Output the (x, y) coordinate of the center of the cell containing the given text.  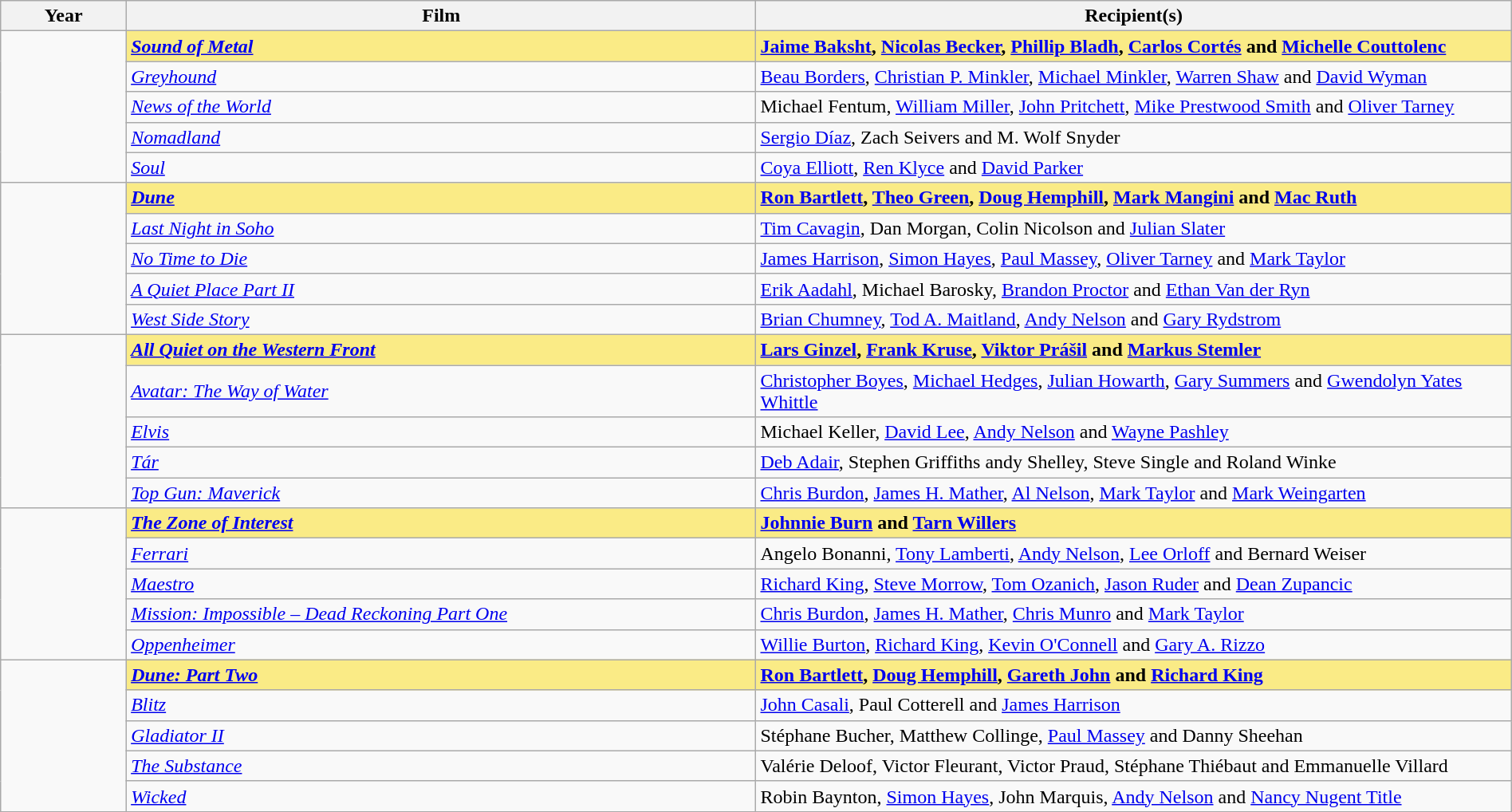
Erik Aadahl, Michael Barosky, Brandon Proctor and Ethan Van der Ryn (1134, 289)
Top Gun: Maverick (442, 493)
Tár (442, 463)
Tim Cavagin, Dan Morgan, Colin Nicolson and Julian Slater (1134, 228)
Nomadland (442, 137)
Dune: Part Two (442, 675)
Chris Burdon, James H. Mather, Al Nelson, Mark Taylor and Mark Weingarten (1134, 493)
Lars Ginzel, Frank Kruse, Viktor Prášil and Markus Stemler (1134, 349)
Ron Bartlett, Doug Hemphill, Gareth John and Richard King (1134, 675)
Michael Fentum, William Miller, John Pritchett, Mike Prestwood Smith and Oliver Tarney (1134, 107)
Richard King, Steve Morrow, Tom Ozanich, Jason Ruder and Dean Zupancic (1134, 584)
Angelo Bonanni, Tony Lamberti, Andy Nelson, Lee Orloff and Bernard Weiser (1134, 554)
Ron Bartlett, Theo Green, Doug Hemphill, Mark Mangini and Mac Ruth (1134, 198)
Greyhound (442, 77)
Mission: Impossible – Dead Reckoning Part One (442, 614)
James Harrison, Simon Hayes, Paul Massey, Oliver Tarney and Mark Taylor (1134, 258)
Christopher Boyes, Michael Hedges, Julian Howarth, Gary Summers and Gwendolyn Yates Whittle (1134, 391)
Wicked (442, 796)
Oppenheimer (442, 644)
The Zone of Interest (442, 523)
The Substance (442, 766)
Year (64, 16)
Deb Adair, Stephen Griffiths andy Shelley, Steve Single and Roland Winke (1134, 463)
News of the World (442, 107)
Jaime Baksht, Nicolas Becker, Phillip Bladh, Carlos Cortés and Michelle Couttolenc (1134, 46)
John Casali, Paul Cotterell and James Harrison (1134, 705)
West Side Story (442, 319)
Soul (442, 168)
Blitz (442, 705)
Beau Borders, Christian P. Minkler, Michael Minkler, Warren Shaw and David Wyman (1134, 77)
Dune (442, 198)
Last Night in Soho (442, 228)
Elvis (442, 432)
Film (442, 16)
Gladiator II (442, 735)
Stéphane Bucher, Matthew Collinge, Paul Massey and Danny Sheehan (1134, 735)
No Time to Die (442, 258)
Sergio Díaz, Zach Seivers and M. Wolf Snyder (1134, 137)
Brian Chumney, Tod A. Maitland, Andy Nelson and Gary Rydstrom (1134, 319)
Michael Keller, David Lee, Andy Nelson and Wayne Pashley (1134, 432)
Maestro (442, 584)
Ferrari (442, 554)
Robin Baynton, Simon Hayes, John Marquis, Andy Nelson and Nancy Nugent Title (1134, 796)
Recipient(s) (1134, 16)
Johnnie Burn and Tarn Willers (1134, 523)
All Quiet on the Western Front (442, 349)
Chris Burdon, James H. Mather, Chris Munro and Mark Taylor (1134, 614)
Valérie Deloof, Victor Fleurant, Victor Praud, Stéphane Thiébaut and Emmanuelle Villard (1134, 766)
Avatar: The Way of Water (442, 391)
Coya Elliott, Ren Klyce and David Parker (1134, 168)
A Quiet Place Part II (442, 289)
Willie Burton, Richard King, Kevin O'Connell and Gary A. Rizzo (1134, 644)
Sound of Metal (442, 46)
